Pinpoint the cell where the given text exists, returning its (x, y) midpoint coordinate. 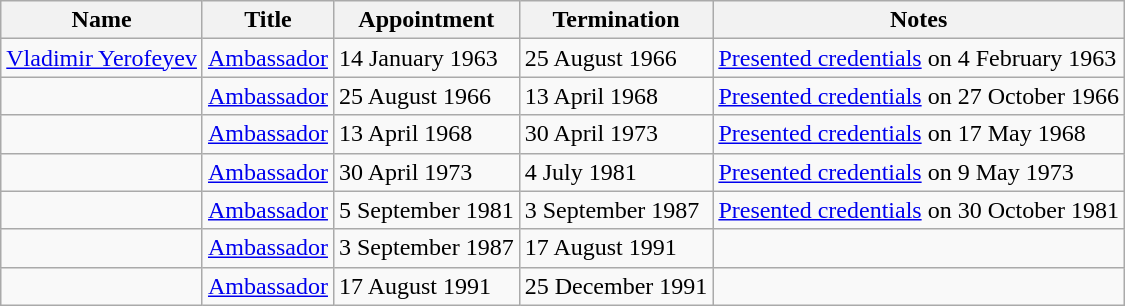
4 July 1981 (616, 172)
Presented credentials on 9 May 1973 (919, 172)
25 December 1991 (616, 286)
Title (268, 20)
14 January 1963 (426, 58)
Vladimir Yerofeyev (102, 58)
Presented credentials on 27 October 1966 (919, 96)
Appointment (426, 20)
Termination (616, 20)
5 September 1981 (426, 210)
Presented credentials on 17 May 1968 (919, 134)
Notes (919, 20)
Presented credentials on 30 October 1981 (919, 210)
Presented credentials on 4 February 1963 (919, 58)
Name (102, 20)
